Identify which cell holds the provided text, then report its [x, y] central coordinate. 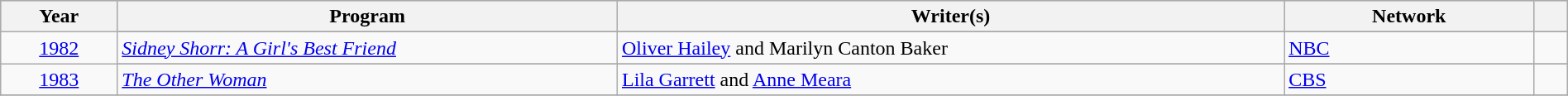
CBS [1409, 79]
Program [367, 17]
NBC [1409, 48]
The Other Woman [367, 79]
Writer(s) [950, 17]
1982 [60, 48]
Year [60, 17]
Oliver Hailey and Marilyn Canton Baker [950, 48]
Network [1409, 17]
Lila Garrett and Anne Meara [950, 79]
1983 [60, 79]
Sidney Shorr: A Girl's Best Friend [367, 48]
